For the text-containing cell, return its midpoint in [X, Y] coordinate format. 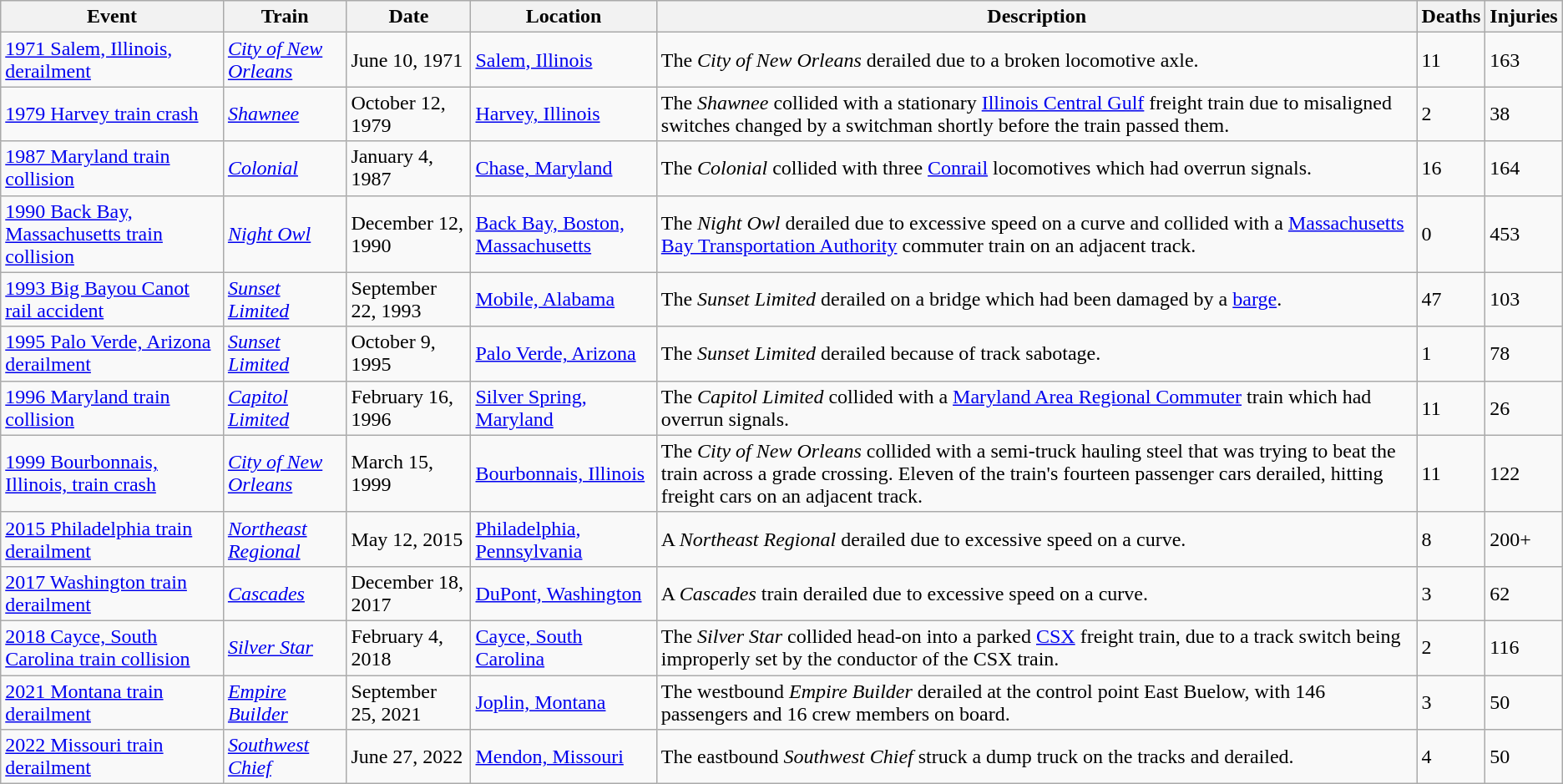
1979 Harvey train crash [112, 114]
26 [1524, 407]
Bourbonnais, Illinois [564, 473]
May 12, 2015 [409, 539]
Injuries [1524, 17]
Northeast Regional [284, 539]
Night Owl [284, 234]
Cascades [284, 593]
October 9, 1995 [409, 354]
September 25, 2021 [409, 701]
October 12, 1979 [409, 114]
16 [1451, 169]
Mobile, Alabama [564, 299]
Chase, Maryland [564, 169]
453 [1524, 234]
A Northeast Regional derailed due to excessive speed on a curve. [1037, 539]
The westbound Empire Builder derailed at the control point East Buelow, with 146 passengers and 16 crew members on board. [1037, 701]
Deaths [1451, 17]
163 [1524, 60]
1996 Maryland train collision [112, 407]
Philadelphia, Pennsylvania [564, 539]
DuPont, Washington [564, 593]
February 4, 2018 [409, 648]
164 [1524, 169]
Date [409, 17]
December 18, 2017 [409, 593]
Silver Star [284, 648]
The Silver Star collided head-on into a parked CSX freight train, due to a track switch being improperly set by the conductor of the CSX train. [1037, 648]
Shawnee [284, 114]
Description [1037, 17]
January 4, 1987 [409, 169]
38 [1524, 114]
September 22, 1993 [409, 299]
116 [1524, 648]
Capitol Limited [284, 407]
Cayce, South Carolina [564, 648]
78 [1524, 354]
2018 Cayce, South Carolina train collision [112, 648]
Event [112, 17]
4 [1451, 756]
1999 Bourbonnais, Illinois, train crash [112, 473]
1971 Salem, Illinois, derailment [112, 60]
8 [1451, 539]
1993 Big Bayou Canot rail accident [112, 299]
62 [1524, 593]
47 [1451, 299]
Train [284, 17]
June 27, 2022 [409, 756]
Location [564, 17]
Joplin, Montana [564, 701]
The Colonial collided with three Conrail locomotives which had overrun signals. [1037, 169]
1995 Palo Verde, Arizona derailment [112, 354]
2021 Montana train derailment [112, 701]
The City of New Orleans derailed due to a broken locomotive axle. [1037, 60]
2017 Washington train derailment [112, 593]
Mendon, Missouri [564, 756]
The Sunset Limited derailed because of track sabotage. [1037, 354]
The eastbound Southwest Chief struck a dump truck on the tracks and derailed. [1037, 756]
122 [1524, 473]
March 15, 1999 [409, 473]
1990 Back Bay, Massachusetts train collision [112, 234]
December 12, 1990 [409, 234]
Back Bay, Boston, Massachusetts [564, 234]
1987 Maryland train collision [112, 169]
June 10, 1971 [409, 60]
103 [1524, 299]
200+ [1524, 539]
2022 Missouri train derailment [112, 756]
A Cascades train derailed due to excessive speed on a curve. [1037, 593]
1 [1451, 354]
Palo Verde, Arizona [564, 354]
0 [1451, 234]
Silver Spring, Maryland [564, 407]
Harvey, Illinois [564, 114]
Empire Builder [284, 701]
Colonial [284, 169]
Southwest Chief [284, 756]
2015 Philadelphia train derailment [112, 539]
February 16, 1996 [409, 407]
The Sunset Limited derailed on a bridge which had been damaged by a barge. [1037, 299]
Salem, Illinois [564, 60]
The Capitol Limited collided with a Maryland Area Regional Commuter train which had overrun signals. [1037, 407]
